Capture the cell that displays the provided text and extract its (x, y) central coordinate. 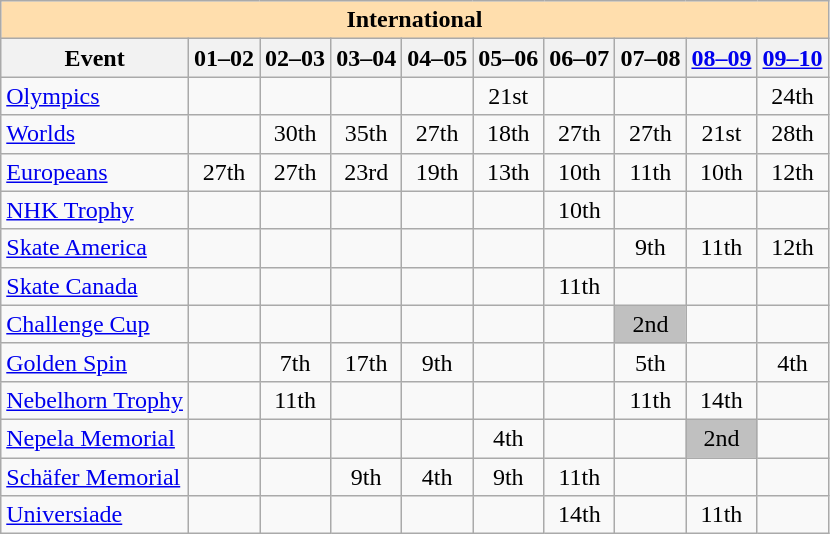
07–08 (650, 58)
Skate America (95, 248)
Event (95, 58)
04–05 (438, 58)
5th (650, 362)
08–09 (722, 58)
03–04 (366, 58)
28th (792, 134)
02–03 (296, 58)
01–02 (224, 58)
Nebelhorn Trophy (95, 400)
Europeans (95, 172)
NHK Trophy (95, 210)
Worlds (95, 134)
24th (792, 96)
18th (508, 134)
17th (366, 362)
Challenge Cup (95, 324)
23rd (366, 172)
Olympics (95, 96)
13th (508, 172)
7th (296, 362)
Golden Spin (95, 362)
Universiade (95, 515)
Skate Canada (95, 286)
Schäfer Memorial (95, 477)
06–07 (580, 58)
35th (366, 134)
09–10 (792, 58)
30th (296, 134)
Nepela Memorial (95, 438)
19th (438, 172)
05–06 (508, 58)
International (414, 20)
